Return [X, Y] of the center of cell containing provided text 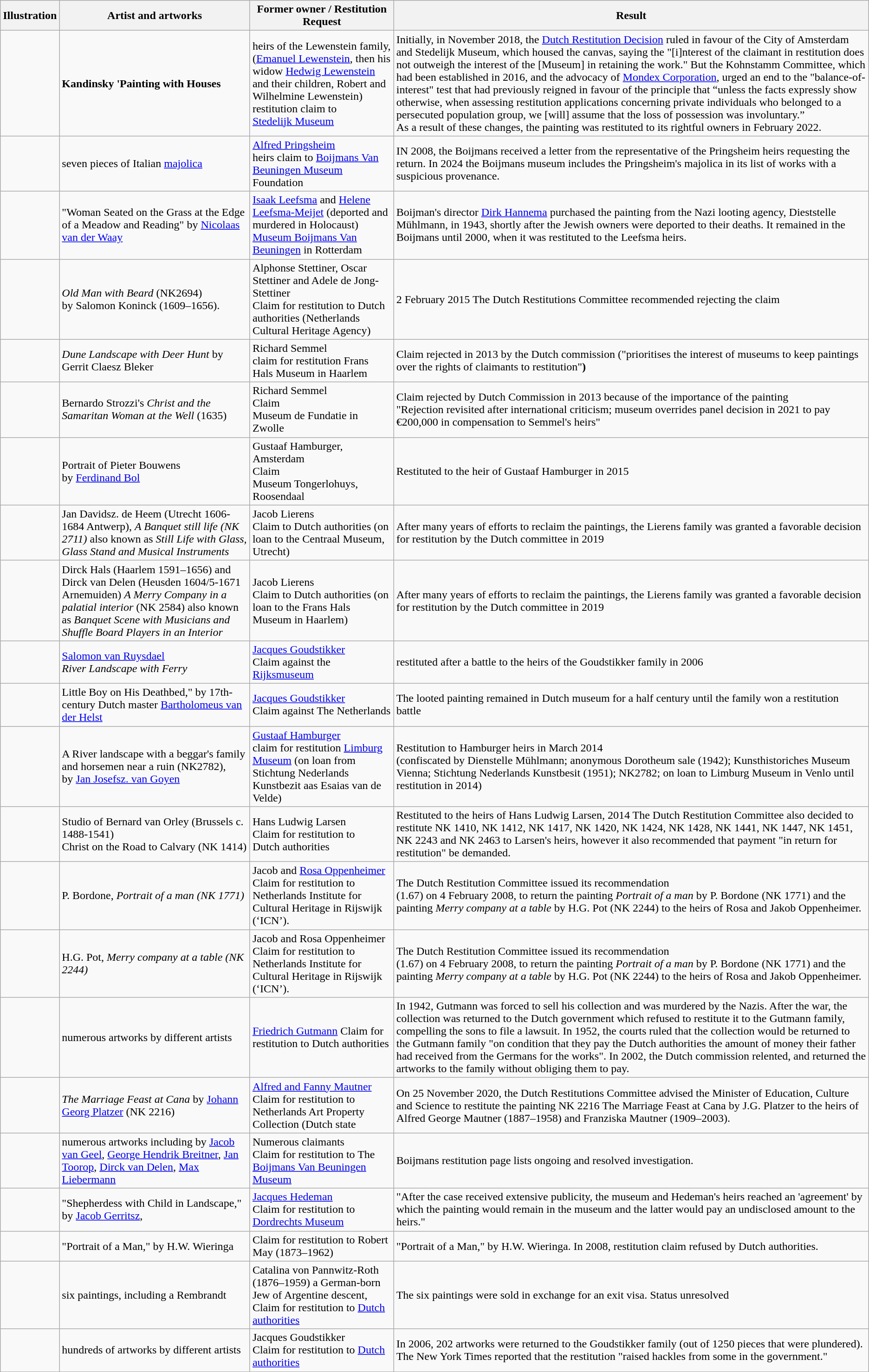
Alfred Pringsheimheirs claim to Boijmans Van Beuningen Museum Foundation [322, 163]
Former owner / Restitution Request [322, 16]
Isaak Leefsma and Helene Leefsma-Meijet (deported and murdered in Holocaust)Museum Boijmans Van Beuningen in Rotterdam [322, 225]
numerous artworks by different artists [155, 1038]
Catalina von Pannwitz-Roth (1876–1959) a German-born Jew of Argentine descent,Claim for restitution to Dutch authorities [322, 1295]
Bernardo Strozzi's Christ and the Samaritan Woman at the Well (1635) [155, 409]
Jacques GoudstikkerClaim for restitution to Dutch authorities [322, 1350]
Jacques GoudstikkerClaim against the Rijksmuseum [322, 662]
The six paintings were sold in exchange for an exit visa. Status unresolved [631, 1295]
Kandinsky 'Painting with Houses [155, 84]
Jacob LierensClaim to Dutch authorities (on loan to the Centraal Museum, Utrecht) [322, 533]
Richard SemmelClaimMuseum de Fundatie in Zwolle [322, 409]
"Portrait of a Man," by H.W. Wieringa [155, 1246]
2 February 2015 The Dutch Restitutions Committee recommended rejecting the claim [631, 299]
hundreds of artworks by different artists [155, 1350]
A River landscape with a beggar's family and horsemen near a ruin (NK2782),by Jan Josefsz. van Goyen [155, 766]
Jacob LierensClaim to Dutch authorities (on loan to the Frans Hals Museum in Haarlem) [322, 601]
Little Boy on His Deathbed," by 17th-century Dutch master Bartholomeus van der Helst [155, 705]
Claim for restitution to Robert May (1873–1962) [322, 1246]
The Marriage Feast at Cana by Johann Georg Platzer (NK 2216) [155, 1106]
H.G. Pot, Merry company at a table (NK 2244) [155, 964]
"Woman Seated on the Grass at the Edge of a Meadow and Reading" by Nicolaas van der Waay [155, 225]
Numerous claimantsClaim for restitution to The Boijmans Van Beuningen Museum [322, 1160]
Salomon van RuysdaelRiver Landscape with Ferry [155, 662]
The looted painting remained in Dutch museum for a half century until the family won a restitution battle [631, 705]
"Portrait of a Man," by H.W. Wieringa. In 2008, restitution claim refused by Dutch authorities. [631, 1246]
Boijmans restitution page lists ongoing and resolved investigation. [631, 1160]
seven pieces of Italian majolica [155, 163]
Studio of Bernard van Orley (Brussels c. 1488-1541)Christ on the Road to Calvary (NK 1414) [155, 835]
Hans Ludwig LarsenClaim for restitution toDutch authorities [322, 835]
Alphonse Stettiner, Oscar Stettiner and Adele de Jong-StettinerClaim for restitution to Dutch authorities (Netherlands Cultural Heritage Agency) [322, 299]
Friedrich Gutmann Claim for restitution to Dutch authorities [322, 1038]
P. Bordone, Portrait of a man (NK 1771) [155, 896]
"Shepherdess with Child in Landscape," by Jacob Gerritsz, [155, 1210]
numerous artworks including by Jacob van Geel, George Hendrik Breitner, Jan Toorop, Dirck van Delen, Max Liebermann [155, 1160]
Portrait of Pieter Bouwensby Ferdinand Bol [155, 471]
Restituted to the heir of Gustaaf Hamburger in 2015 [631, 471]
Richard Semmelclaim for restitution Frans Hals Museum in Haarlem [322, 361]
Gustaaf Hamburgerclaim for restitution Limburg Museum (on loan from Stichtung Nederlands Kunstbezit aas Esaias van de Velde) [322, 766]
Old Man with Beard (NK2694)by Salomon Koninck (1609–1656). [155, 299]
Alfred and Fanny MautnerClaim for restitution to Netherlands Art Property Collection (Dutch state [322, 1106]
Jacques HedemanClaim for restitution to Dordrechts Museum [322, 1210]
Illustration [30, 16]
Result [631, 16]
Dune Landscape with Deer Hunt by Gerrit Claesz Bleker [155, 361]
Gustaaf Hamburger, AmsterdamClaimMuseum Tongerlohuys, Roosendaal [322, 471]
Claim rejected in 2013 by the Dutch commission ("prioritises the interest of museums to keep paintings over the rights of claimants to restitution") [631, 361]
Artist and artworks [155, 16]
Jacques GoudstikkerClaim against The Netherlands [322, 705]
six paintings, including a Rembrandt [155, 1295]
restituted after a battle to the heirs of the Goudstikker family in 2006 [631, 662]
